Determine the (X, Y) coordinate at the center of the cell enclosing the given text.  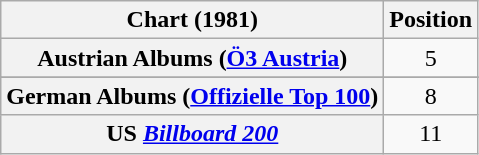
German Albums (Offizielle Top 100) (192, 96)
Austrian Albums (Ö3 Austria) (192, 58)
11 (431, 134)
8 (431, 96)
Chart (1981) (192, 20)
US Billboard 200 (192, 134)
Position (431, 20)
5 (431, 58)
